Output the (x, y) coordinate of the center of the cell containing the given text.  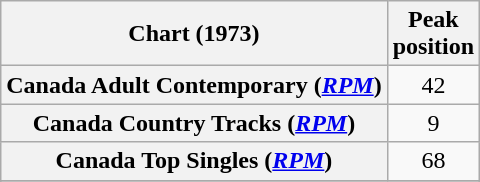
Canada Country Tracks (RPM) (194, 123)
Canada Top Singles (RPM) (194, 161)
42 (433, 85)
Chart (1973) (194, 34)
Canada Adult Contemporary (RPM) (194, 85)
68 (433, 161)
9 (433, 123)
Peakposition (433, 34)
